Capture the cell that displays the provided text and extract its (x, y) central coordinate. 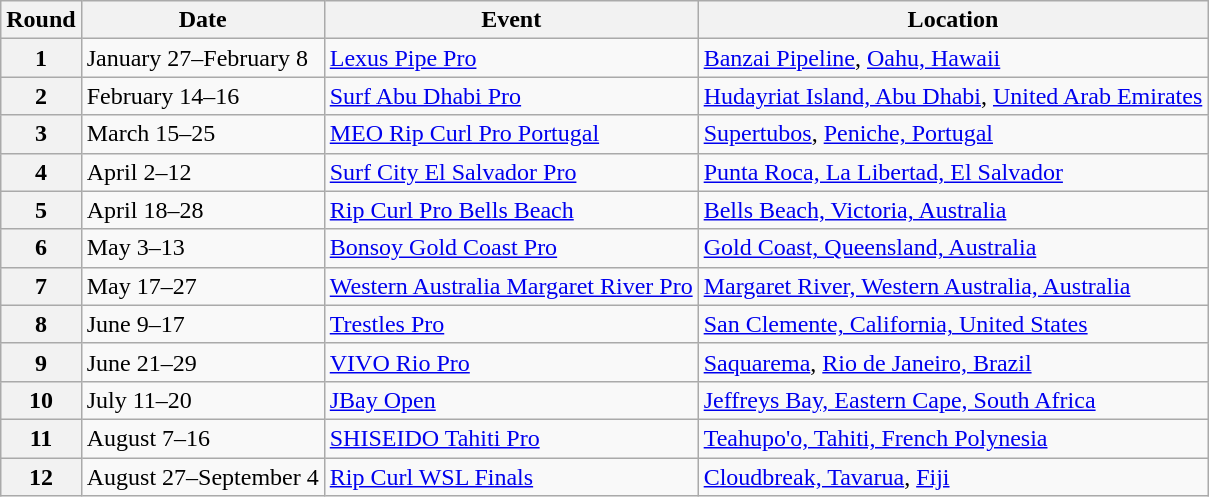
Cloudbreak, Tavarua, Fiji (953, 477)
May 3–13 (202, 248)
August 7–16 (202, 438)
Supertubos, Peniche, Portugal (953, 134)
3 (41, 134)
6 (41, 248)
9 (41, 362)
4 (41, 172)
Surf City El Salvador Pro (511, 172)
Gold Coast, Queensland, Australia (953, 248)
Saquarema, Rio de Janeiro, Brazil (953, 362)
June 9–17 (202, 324)
January 27–February 8 (202, 58)
Date (202, 20)
11 (41, 438)
June 21–29 (202, 362)
Round (41, 20)
Rip Curl WSL Finals (511, 477)
July 11–20 (202, 400)
12 (41, 477)
Jeffreys Bay, Eastern Cape, South Africa (953, 400)
April 18–28 (202, 210)
Rip Curl Pro Bells Beach (511, 210)
8 (41, 324)
Teahupo'o, Tahiti, French Polynesia (953, 438)
Banzai Pipeline, Oahu, Hawaii (953, 58)
Bells Beach, Victoria, Australia (953, 210)
Trestles Pro (511, 324)
10 (41, 400)
2 (41, 96)
1 (41, 58)
May 17–27 (202, 286)
Bonsoy Gold Coast Pro (511, 248)
Location (953, 20)
Lexus Pipe Pro (511, 58)
MEO Rip Curl Pro Portugal (511, 134)
SHISEIDO Tahiti Pro (511, 438)
San Clemente, California, United States (953, 324)
Surf Abu Dhabi Pro (511, 96)
March 15–25 (202, 134)
Event (511, 20)
April 2–12 (202, 172)
JBay Open (511, 400)
August 27–September 4 (202, 477)
February 14–16 (202, 96)
5 (41, 210)
Margaret River, Western Australia, Australia (953, 286)
VIVO Rio Pro (511, 362)
Western Australia Margaret River Pro (511, 286)
7 (41, 286)
Hudayriat Island, Abu Dhabi, United Arab Emirates (953, 96)
Punta Roca, La Libertad, El Salvador (953, 172)
